Provide the [x, y] coordinate of the cell's center where the given text is located.  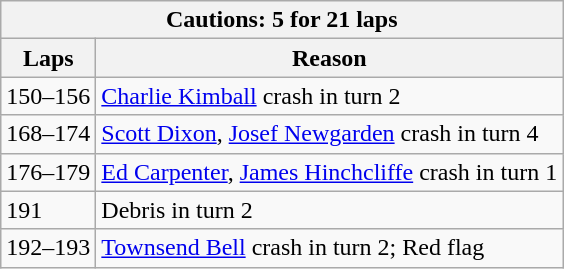
150–156 [48, 96]
168–174 [48, 134]
Ed Carpenter, James Hinchcliffe crash in turn 1 [330, 172]
176–179 [48, 172]
Charlie Kimball crash in turn 2 [330, 96]
192–193 [48, 248]
Debris in turn 2 [330, 210]
Reason [330, 58]
191 [48, 210]
Townsend Bell crash in turn 2; Red flag [330, 248]
Scott Dixon, Josef Newgarden crash in turn 4 [330, 134]
Laps [48, 58]
Cautions: 5 for 21 laps [282, 20]
